Return [x, y] of the center of cell containing provided text 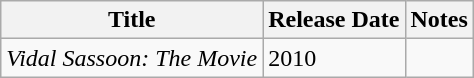
Release Date [334, 20]
2010 [334, 58]
Notes [439, 20]
Vidal Sassoon: The Movie [132, 58]
Title [132, 20]
